Determine the [X, Y] coordinate at the center of the cell enclosing the given text.  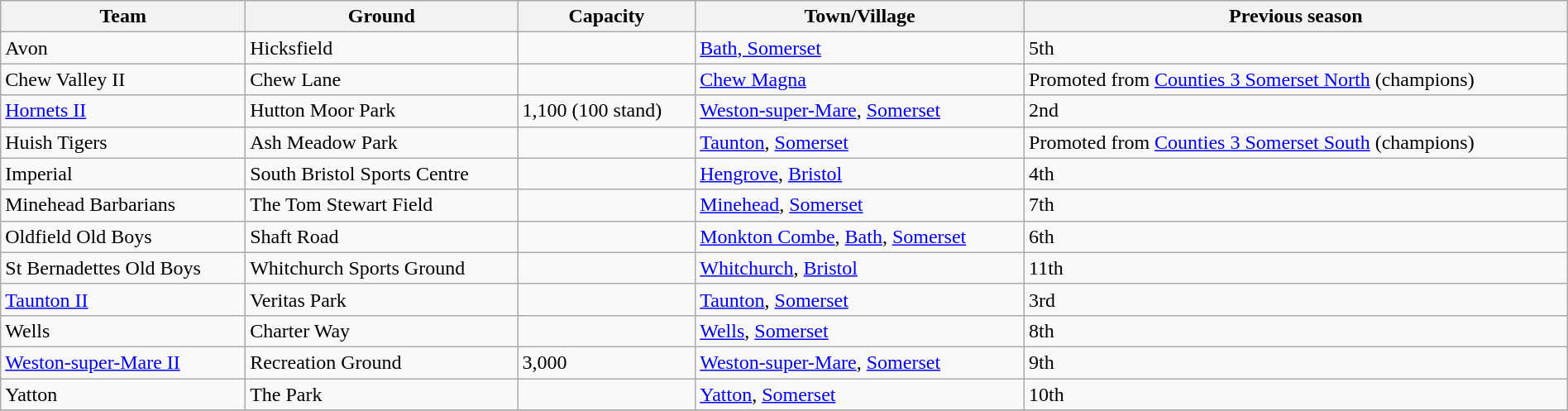
Previous season [1297, 17]
9th [1297, 362]
Whitchurch, Bristol [860, 268]
7th [1297, 205]
8th [1297, 331]
5th [1297, 48]
Minehead, Somerset [860, 205]
Team [123, 17]
Capacity [607, 17]
Avon [123, 48]
Imperial [123, 174]
Veritas Park [382, 299]
Hornets II [123, 111]
Hengrove, Bristol [860, 174]
Shaft Road [382, 237]
Ash Meadow Park [382, 142]
The Tom Stewart Field [382, 205]
Yatton [123, 394]
Taunton II [123, 299]
Ground [382, 17]
Weston-super-Mare II [123, 362]
Promoted from Counties 3 Somerset North (champions) [1297, 79]
Monkton Combe, Bath, Somerset [860, 237]
Chew Lane [382, 79]
Recreation Ground [382, 362]
10th [1297, 394]
Huish Tigers [123, 142]
1,100 (100 stand) [607, 111]
Wells, Somerset [860, 331]
11th [1297, 268]
2nd [1297, 111]
Town/Village [860, 17]
Chew Magna [860, 79]
Promoted from Counties 3 Somerset South (champions) [1297, 142]
Yatton, Somerset [860, 394]
Oldfield Old Boys [123, 237]
Charter Way [382, 331]
The Park [382, 394]
Hicksfield [382, 48]
3rd [1297, 299]
Hutton Moor Park [382, 111]
Bath, Somerset [860, 48]
Chew Valley II [123, 79]
Minehead Barbarians [123, 205]
South Bristol Sports Centre [382, 174]
4th [1297, 174]
6th [1297, 237]
St Bernadettes Old Boys [123, 268]
Wells [123, 331]
Whitchurch Sports Ground [382, 268]
3,000 [607, 362]
